Capture the cell that displays the provided text and extract its (x, y) central coordinate. 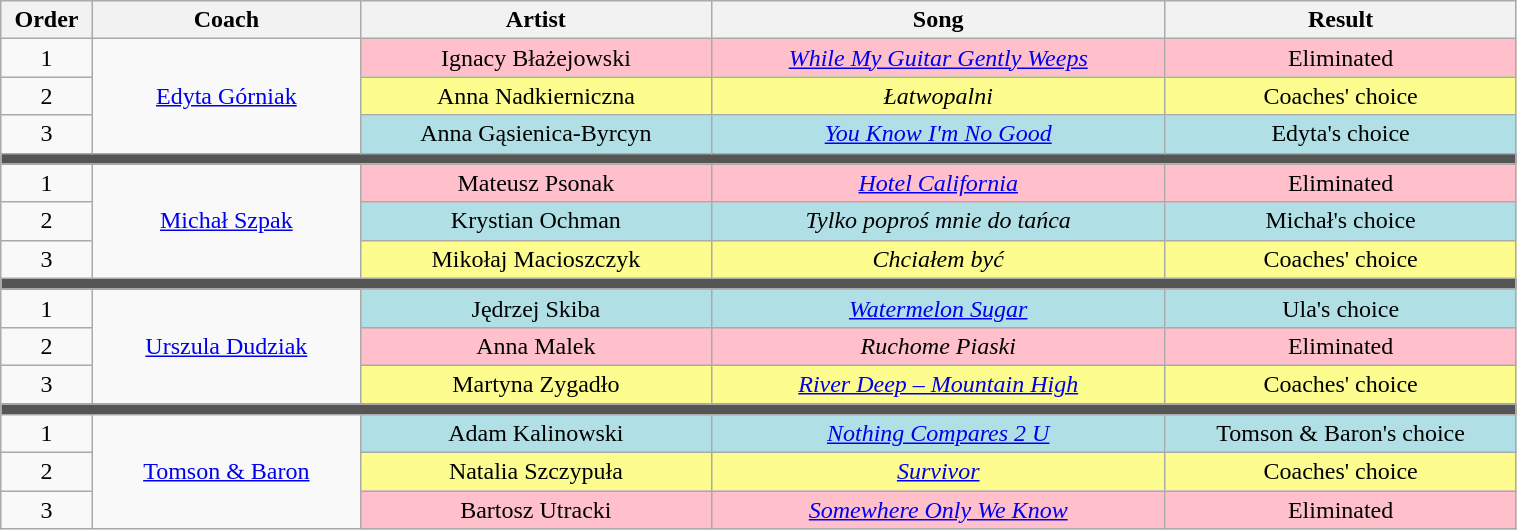
Order (46, 20)
Tomson & Baron (226, 472)
Bartosz Utracki (536, 510)
While My Guitar Gently Weeps (938, 58)
Ignacy Błażejowski (536, 58)
Coach (226, 20)
Survivor (938, 472)
Michał's choice (1340, 221)
Anna Gąsienica-Byrcyn (536, 134)
You Know I'm No Good (938, 134)
River Deep – Mountain High (938, 384)
Łatwopalni (938, 96)
Tomson & Baron's choice (1340, 434)
Adam Kalinowski (536, 434)
Edyta Górniak (226, 96)
Martyna Zygadło (536, 384)
Krystian Ochman (536, 221)
Michał Szpak (226, 221)
Mateusz Psonak (536, 183)
Edyta's choice (1340, 134)
Urszula Dudziak (226, 346)
Chciałem być (938, 259)
Natalia Szczypuła (536, 472)
Somewhere Only We Know (938, 510)
Ula's choice (1340, 308)
Nothing Compares 2 U (938, 434)
Result (1340, 20)
Tylko poproś mnie do tańca (938, 221)
Jędrzej Skiba (536, 308)
Song (938, 20)
Mikołaj Macioszczyk (536, 259)
Anna Malek (536, 346)
Hotel California (938, 183)
Ruchome Piaski (938, 346)
Watermelon Sugar (938, 308)
Artist (536, 20)
Anna Nadkierniczna (536, 96)
